Locate the cell with the specified text and output its [X, Y] center coordinate. 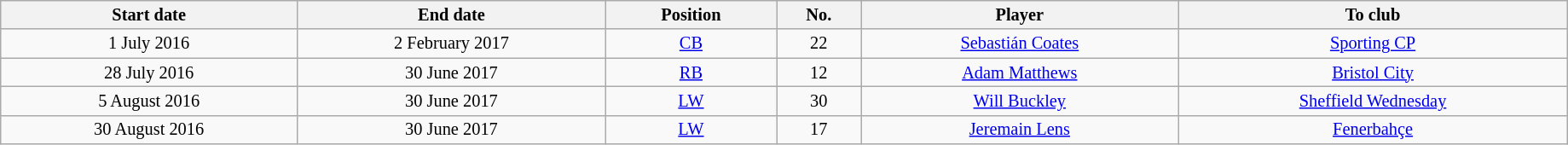
Sheffield Wednesday [1373, 101]
12 [819, 72]
17 [819, 130]
1 July 2016 [149, 43]
End date [452, 14]
Sebastián Coates [1020, 43]
Player [1020, 14]
No. [819, 14]
30 August 2016 [149, 130]
Bristol City [1373, 72]
Adam Matthews [1020, 72]
28 July 2016 [149, 72]
Will Buckley [1020, 101]
5 August 2016 [149, 101]
22 [819, 43]
Sporting CP [1373, 43]
2 February 2017 [452, 43]
RB [691, 72]
Position [691, 14]
Fenerbahçe [1373, 130]
30 [819, 101]
Start date [149, 14]
To club [1373, 14]
Jeremain Lens [1020, 130]
CB [691, 43]
